Output the [X, Y] coordinate of the center of the cell containing the given text.  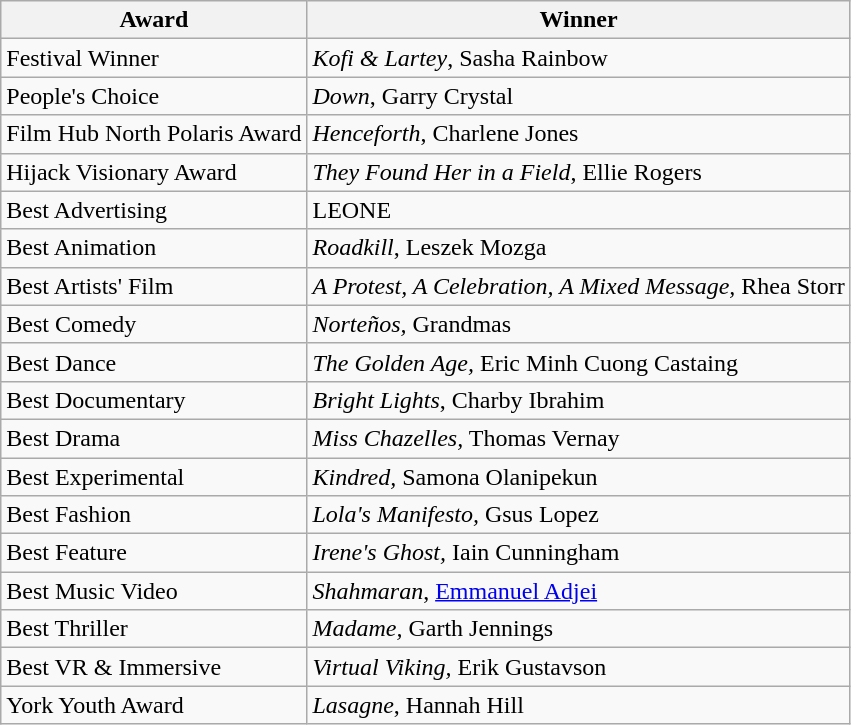
Best Documentary [154, 400]
Best Feature [154, 553]
Shahmaran, Emmanuel Adjei [578, 591]
Best Artists' Film [154, 286]
Kofi & Lartey, Sasha Rainbow [578, 58]
Winner [578, 20]
Roadkill, Leszek Mozga [578, 248]
Irene's Ghost, Iain Cunningham [578, 553]
Best Music Video [154, 591]
Norteños, Grandmas [578, 324]
Henceforth, Charlene Jones [578, 134]
Hijack Visionary Award [154, 172]
Best Thriller [154, 629]
Best Dance [154, 362]
Best Drama [154, 438]
A Protest, A Celebration, A Mixed Message, Rhea Storr [578, 286]
Virtual Viking, Erik Gustavson [578, 667]
Film Hub North Polaris Award [154, 134]
Lasagne, Hannah Hill [578, 705]
Best Advertising [154, 210]
Madame, Garth Jennings [578, 629]
They Found Her in a Field, Ellie Rogers [578, 172]
The Golden Age, Eric Minh Cuong Castaing [578, 362]
Kindred, Samona Olanipekun [578, 477]
York Youth Award [154, 705]
Best Fashion [154, 515]
Miss Chazelles, Thomas Vernay [578, 438]
Best Comedy [154, 324]
Award [154, 20]
Bright Lights, Charby Ibrahim [578, 400]
Festival Winner [154, 58]
LEONE [578, 210]
People's Choice [154, 96]
Down, Garry Crystal [578, 96]
Best VR & Immersive [154, 667]
Best Animation [154, 248]
Best Experimental [154, 477]
Lola's Manifesto, Gsus Lopez [578, 515]
